For the text-containing cell, return its midpoint in (X, Y) coordinate format. 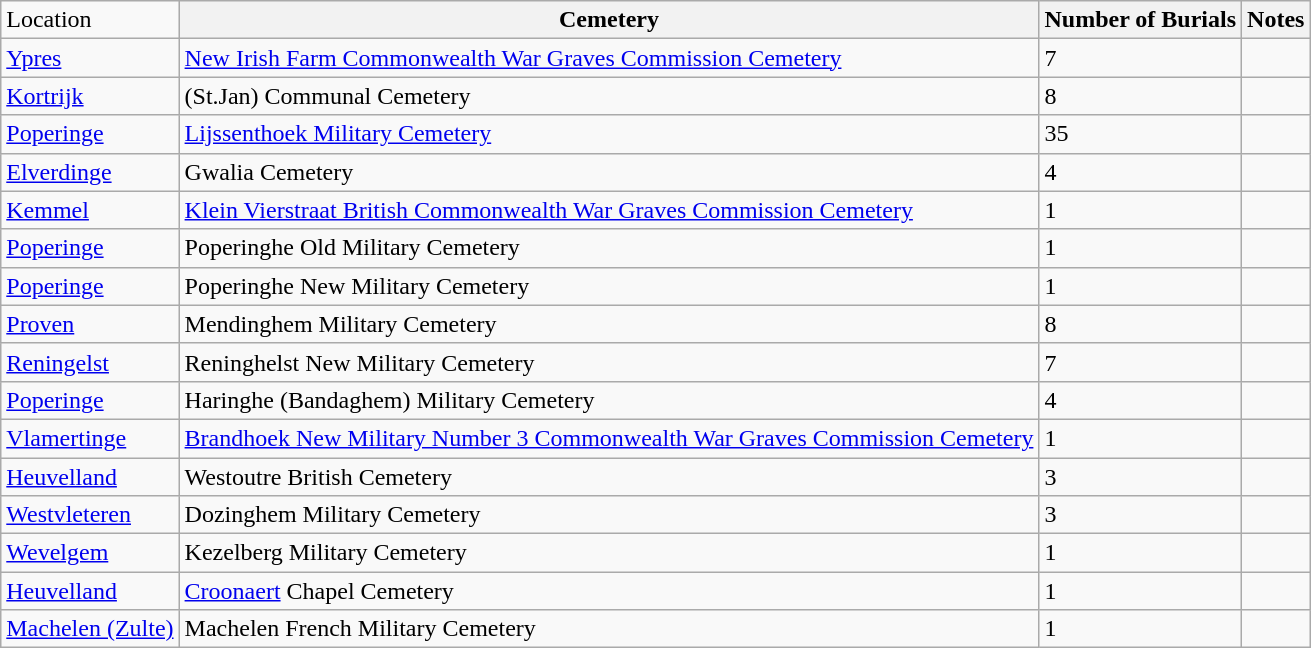
Reningelst (90, 362)
Dozinghem Military Cemetery (609, 515)
Vlamertinge (90, 438)
Number of Burials (1140, 20)
Location (90, 20)
Westvleteren (90, 515)
Klein Vierstraat British Commonwealth War Graves Commission Cemetery (609, 210)
Machelen French Military Cemetery (609, 629)
Lijssenthoek Military Cemetery (609, 134)
Brandhoek New Military Number 3 Commonwealth War Graves Commission Cemetery (609, 438)
Westoutre British Cemetery (609, 477)
Kezelberg Military Cemetery (609, 553)
Croonaert Chapel Cemetery (609, 591)
Haringhe (Bandaghem) Military Cemetery (609, 400)
Proven (90, 324)
Gwalia Cemetery (609, 172)
Machelen (Zulte) (90, 629)
Reninghelst New Military Cemetery (609, 362)
35 (1140, 134)
Poperinghe New Military Cemetery (609, 286)
Notes (1276, 20)
Wevelgem (90, 553)
Elverdinge (90, 172)
Cemetery (609, 20)
Ypres (90, 58)
Kortrijk (90, 96)
Kemmel (90, 210)
(St.Jan) Communal Cemetery (609, 96)
Mendinghem Military Cemetery (609, 324)
Poperinghe Old Military Cemetery (609, 248)
New Irish Farm Commonwealth War Graves Commission Cemetery (609, 58)
